Provide the (x, y) coordinate of the cell's center where the given text is located.  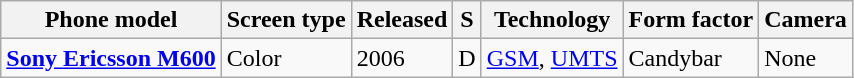
Form factor (691, 20)
Technology (552, 20)
Sony Ericsson M600 (111, 58)
S (467, 20)
None (806, 58)
Color (286, 58)
2006 (402, 58)
Phone model (111, 20)
Screen type (286, 20)
Camera (806, 20)
Released (402, 20)
D (467, 58)
Candybar (691, 58)
GSM, UMTS (552, 58)
